Detect which cell encompasses the target text, then output its (X, Y) center coordinate. 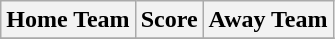
Score (169, 20)
Away Team (268, 20)
Home Team (68, 20)
